From the cell containing the given text, extract its center point as (X, Y) coordinate. 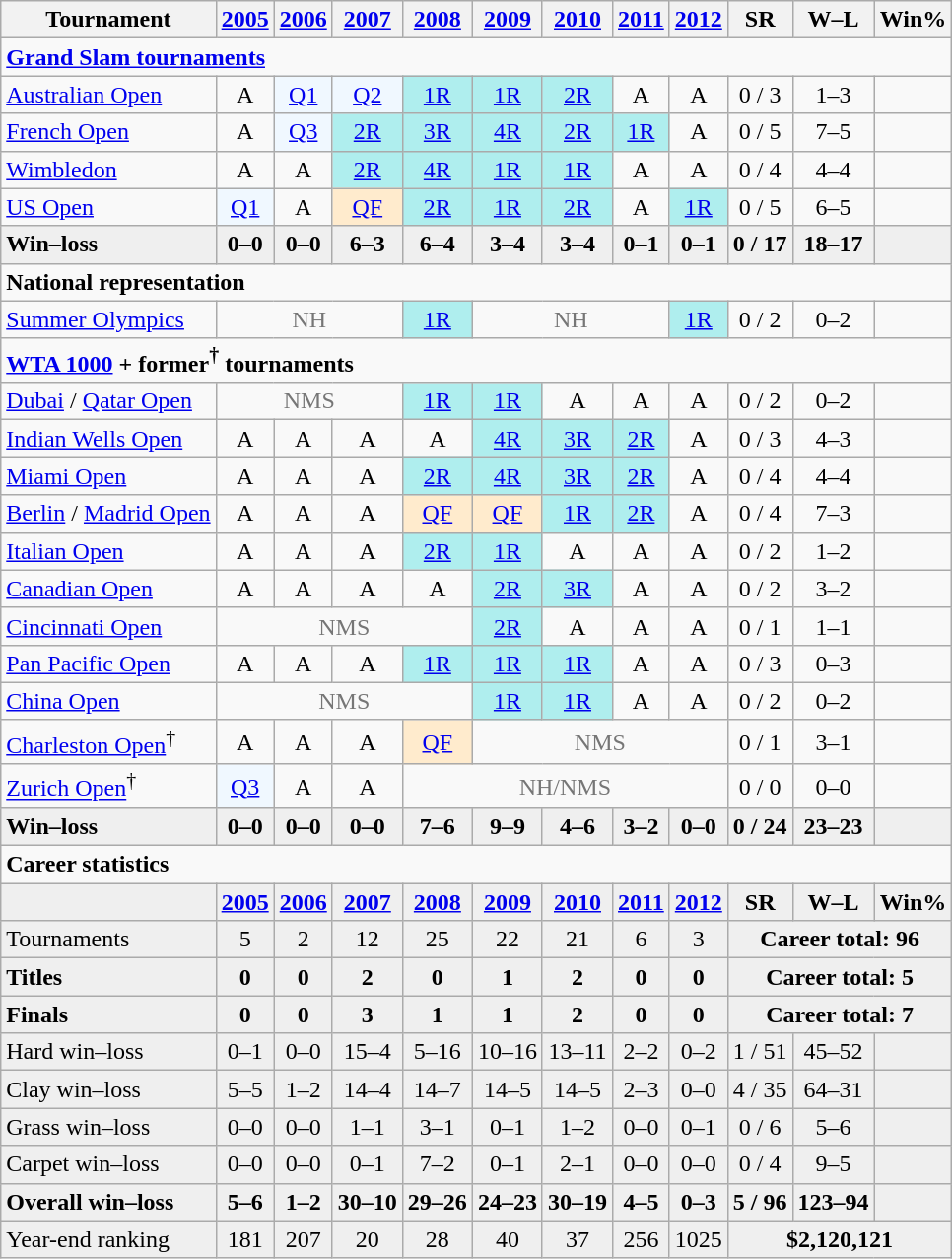
Year-end ranking (108, 1239)
Grass win–loss (108, 1127)
Overall win–loss (108, 1202)
Clay win–loss (108, 1089)
4–5 (642, 1202)
9–9 (507, 827)
28 (438, 1239)
15–4 (367, 1052)
7–3 (834, 514)
Indian Wells Open (108, 439)
29–26 (438, 1202)
5–16 (438, 1052)
14–4 (367, 1089)
21 (578, 940)
30–19 (578, 1202)
$2,120,121 (840, 1239)
0 / 0 (760, 787)
18–17 (834, 245)
45–52 (834, 1052)
7–6 (438, 827)
Italian Open (108, 551)
24–23 (507, 1202)
WTA 1000 + former† tournaments (477, 361)
US Open (108, 207)
23–23 (834, 827)
12 (367, 940)
Tournaments (108, 940)
9–5 (834, 1164)
Australian Open (108, 95)
1 / 51 (760, 1052)
Career total: 96 (840, 940)
Finals (108, 1014)
40 (507, 1239)
Carpet win–loss (108, 1164)
5–5 (244, 1089)
6–3 (367, 245)
Dubai / Qatar Open (108, 401)
5 (244, 940)
Miami Open (108, 476)
Berlin / Madrid Open (108, 514)
Tournament (108, 20)
10–16 (507, 1052)
Cincinnati Open (108, 626)
6–5 (834, 207)
Pan Pacific Open (108, 664)
2–2 (642, 1052)
4–3 (834, 439)
22 (507, 940)
37 (578, 1239)
5 / 96 (760, 1202)
Zurich Open† (108, 787)
2–1 (578, 1164)
Wimbledon (108, 170)
Hard win–loss (108, 1052)
25 (438, 940)
4 / 35 (760, 1089)
Career statistics (477, 865)
0 / 6 (760, 1127)
7–2 (438, 1164)
Summer Olympics (108, 319)
National representation (477, 282)
Career total: 5 (840, 977)
64–31 (834, 1089)
1025 (698, 1239)
207 (304, 1239)
0 / 17 (760, 245)
Career total: 7 (840, 1014)
Q2 (367, 95)
123–94 (834, 1202)
NH/NMS (565, 787)
7–5 (834, 132)
Canadian Open (108, 589)
256 (642, 1239)
30–10 (367, 1202)
181 (244, 1239)
2–3 (642, 1089)
13–11 (578, 1052)
China Open (108, 701)
French Open (108, 132)
Grand Slam tournaments (477, 57)
0 / 24 (760, 827)
20 (367, 1239)
4–6 (578, 827)
6 (642, 940)
6–4 (438, 245)
14–7 (438, 1089)
Charleston Open† (108, 741)
1–3 (834, 95)
Titles (108, 977)
